Pinpoint the cell where the given text exists, returning its [x, y] midpoint coordinate. 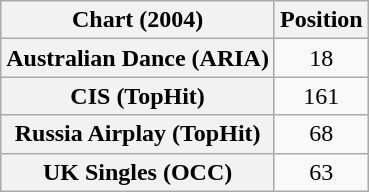
Australian Dance (ARIA) [138, 58]
UK Singles (OCC) [138, 172]
Chart (2004) [138, 20]
CIS (TopHit) [138, 96]
18 [321, 58]
63 [321, 172]
68 [321, 134]
Position [321, 20]
Russia Airplay (TopHit) [138, 134]
161 [321, 96]
